Capture the cell that displays the provided text and extract its (x, y) central coordinate. 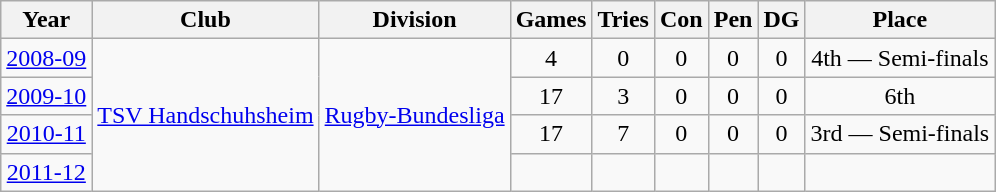
Tries (624, 20)
Pen (733, 20)
Division (414, 20)
Club (206, 20)
6th (900, 96)
7 (624, 134)
2008-09 (46, 58)
3 (624, 96)
DG (782, 20)
4 (551, 58)
4th — Semi-finals (900, 58)
Rugby-Bundesliga (414, 115)
TSV Handschuhsheim (206, 115)
2009-10 (46, 96)
Con (681, 20)
2011-12 (46, 172)
2010-11 (46, 134)
Year (46, 20)
Games (551, 20)
Place (900, 20)
3rd — Semi-finals (900, 134)
